From the cell containing the given text, extract its center point as [x, y] coordinate. 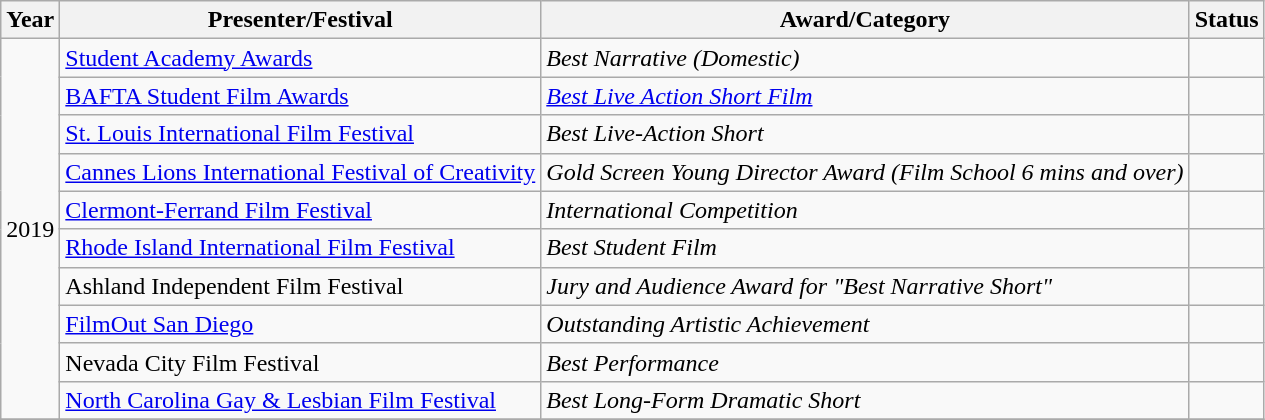
Rhode Island International Film Festival [300, 248]
FilmOut San Diego [300, 324]
Best Live Action Short Film [865, 96]
Ashland Independent Film Festival [300, 286]
Best Performance [865, 362]
International Competition [865, 210]
North Carolina Gay & Lesbian Film Festival [300, 400]
Best Student Film [865, 248]
Presenter/Festival [300, 20]
Cannes Lions International Festival of Creativity [300, 172]
Best Long-Form Dramatic Short [865, 400]
Award/Category [865, 20]
Best Live-Action Short [865, 134]
Year [30, 20]
Gold Screen Young Director Award (Film School 6 mins and over) [865, 172]
Student Academy Awards [300, 58]
Jury and Audience Award for "Best Narrative Short" [865, 286]
BAFTA Student Film Awards [300, 96]
St. Louis International Film Festival [300, 134]
Best Narrative (Domestic) [865, 58]
Outstanding Artistic Achievement [865, 324]
Status [1226, 20]
2019 [30, 230]
Nevada City Film Festival [300, 362]
Clermont-Ferrand Film Festival [300, 210]
